Return the (X, Y) coordinate for the center point of the cell that contains the specified text.  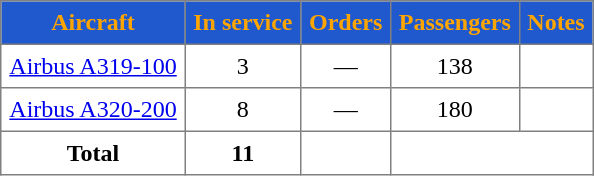
138 (455, 66)
Airbus A319-100 (93, 66)
Total (93, 153)
Passengers (455, 23)
11 (243, 153)
In service (243, 23)
3 (243, 66)
Airbus A320-200 (93, 110)
Aircraft (93, 23)
180 (455, 110)
Orders (346, 23)
Notes (556, 23)
8 (243, 110)
